Locate the cell with the specified text and output its (X, Y) center coordinate. 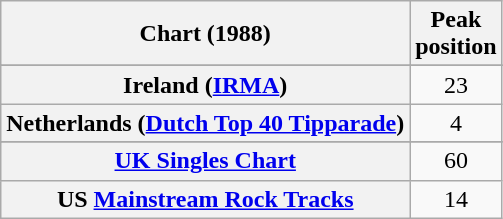
60 (456, 161)
UK Singles Chart (206, 161)
Peakposition (456, 34)
4 (456, 123)
Chart (1988) (206, 34)
US Mainstream Rock Tracks (206, 199)
Netherlands (Dutch Top 40 Tipparade) (206, 123)
14 (456, 199)
23 (456, 85)
Ireland (IRMA) (206, 85)
